Return the [X, Y] coordinate for the center point of the cell that contains the specified text.  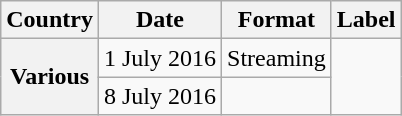
8 July 2016 [160, 96]
Date [160, 20]
Country [50, 20]
Streaming [277, 58]
Format [277, 20]
Various [50, 77]
1 July 2016 [160, 58]
Label [366, 20]
